Capture the cell that displays the provided text and extract its [X, Y] central coordinate. 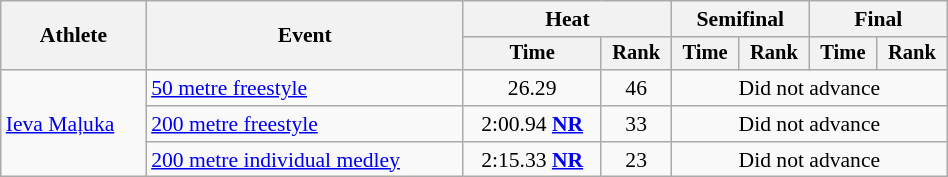
2:00.94 NR [532, 124]
26.29 [532, 88]
200 metre freestyle [304, 124]
33 [636, 124]
Final [878, 19]
Athlete [74, 36]
50 metre freestyle [304, 88]
Semifinal [740, 19]
Ieva Maļuka [74, 124]
Heat [567, 19]
46 [636, 88]
Event [304, 36]
